Search for the cell housing the specified text and yield its (x, y) center coordinate. 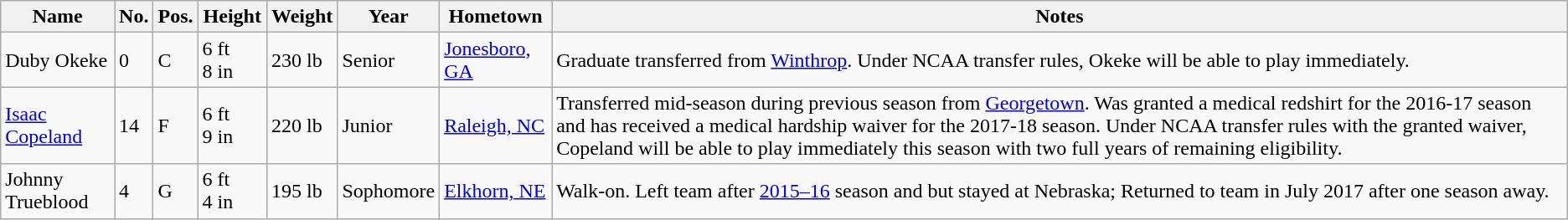
Graduate transferred from Winthrop. Under NCAA transfer rules, Okeke will be able to play immediately. (1060, 60)
220 lb (302, 125)
6 ft 4 in (232, 191)
195 lb (302, 191)
4 (134, 191)
Senior (389, 60)
Duby Okeke (58, 60)
Elkhorn, NE (496, 191)
No. (134, 17)
0 (134, 60)
Year (389, 17)
Jonesboro, GA (496, 60)
F (176, 125)
Isaac Copeland (58, 125)
Name (58, 17)
C (176, 60)
14 (134, 125)
Notes (1060, 17)
6 ft 8 in (232, 60)
Sophomore (389, 191)
230 lb (302, 60)
Raleigh, NC (496, 125)
Junior (389, 125)
Height (232, 17)
Walk-on. Left team after 2015–16 season and but stayed at Nebraska; Returned to team in July 2017 after one season away. (1060, 191)
G (176, 191)
Pos. (176, 17)
Hometown (496, 17)
Johnny Trueblood (58, 191)
Weight (302, 17)
6 ft 9 in (232, 125)
